Provide the (X, Y) coordinate of the cell's center where the given text is located.  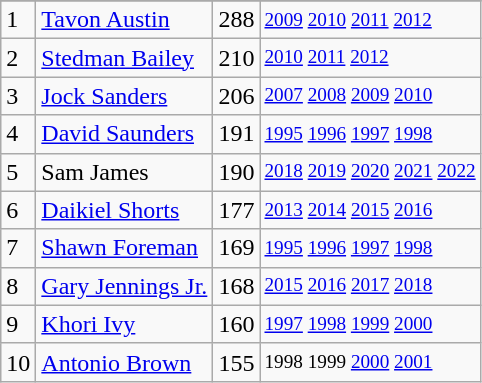
169 (236, 248)
Antonio Brown (124, 362)
Tavon Austin (124, 20)
2009 2010 2011 2012 (370, 20)
2007 2008 2009 2010 (370, 96)
Jock Sanders (124, 96)
168 (236, 286)
8 (18, 286)
Khori Ivy (124, 324)
2010 2011 2012 (370, 58)
10 (18, 362)
1998 1999 2000 2001 (370, 362)
Gary Jennings Jr. (124, 286)
155 (236, 362)
206 (236, 96)
1997 1998 1999 2000 (370, 324)
190 (236, 172)
9 (18, 324)
6 (18, 210)
Stedman Bailey (124, 58)
160 (236, 324)
Daikiel Shorts (124, 210)
210 (236, 58)
191 (236, 134)
1 (18, 20)
2015 2016 2017 2018 (370, 286)
David Saunders (124, 134)
3 (18, 96)
2 (18, 58)
288 (236, 20)
2018 2019 2020 2021 2022 (370, 172)
5 (18, 172)
Sam James (124, 172)
2013 2014 2015 2016 (370, 210)
4 (18, 134)
177 (236, 210)
7 (18, 248)
Shawn Foreman (124, 248)
